Identify which cell holds the provided text, then report its (X, Y) central coordinate. 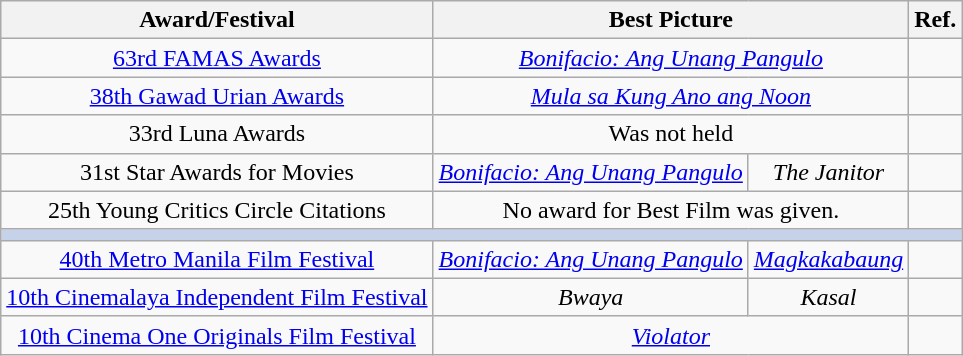
Mula sa Kung Ano ang Noon (671, 96)
Kasal (828, 297)
33rd Luna Awards (217, 134)
Ref. (936, 20)
The Janitor (828, 172)
63rd FAMAS Awards (217, 58)
No award for Best Film was given. (671, 210)
38th Gawad Urian Awards (217, 96)
Bwaya (590, 297)
Magkakabaung (828, 259)
10th Cinema One Originals Film Festival (217, 335)
Best Picture (671, 20)
Violator (671, 335)
31st Star Awards for Movies (217, 172)
Award/Festival (217, 20)
Was not held (671, 134)
25th Young Critics Circle Citations (217, 210)
40th Metro Manila Film Festival (217, 259)
10th Cinemalaya Independent Film Festival (217, 297)
